Scan for the cell matching the given text and deliver its (x, y) coordinate at center. 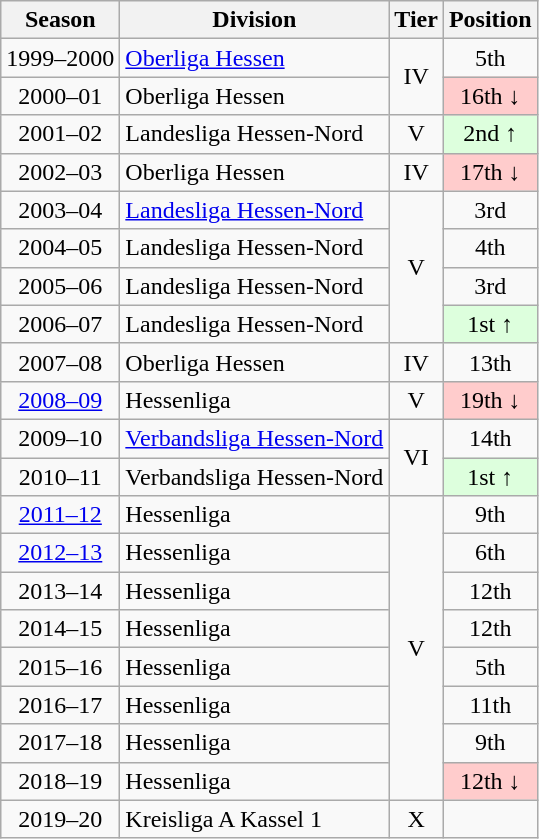
2nd ↑ (490, 134)
19th ↓ (490, 400)
16th ↓ (490, 96)
Position (490, 20)
2017–18 (60, 743)
2008–09 (60, 400)
14th (490, 438)
2013–14 (60, 591)
1999–2000 (60, 58)
X (416, 819)
2004–05 (60, 248)
2010–11 (60, 477)
2002–03 (60, 172)
13th (490, 362)
2018–19 (60, 781)
2000–01 (60, 96)
17th ↓ (490, 172)
2003–04 (60, 210)
Kreisliga A Kassel 1 (254, 819)
2005–06 (60, 286)
4th (490, 248)
Division (254, 20)
2019–20 (60, 819)
11th (490, 705)
2015–16 (60, 667)
2001–02 (60, 134)
2006–07 (60, 324)
2012–13 (60, 553)
Season (60, 20)
6th (490, 553)
Tier (416, 20)
2007–08 (60, 362)
2014–15 (60, 629)
2011–12 (60, 515)
2009–10 (60, 438)
VI (416, 457)
12th ↓ (490, 781)
2016–17 (60, 705)
